From the cell containing the given text, extract its center point as (X, Y) coordinate. 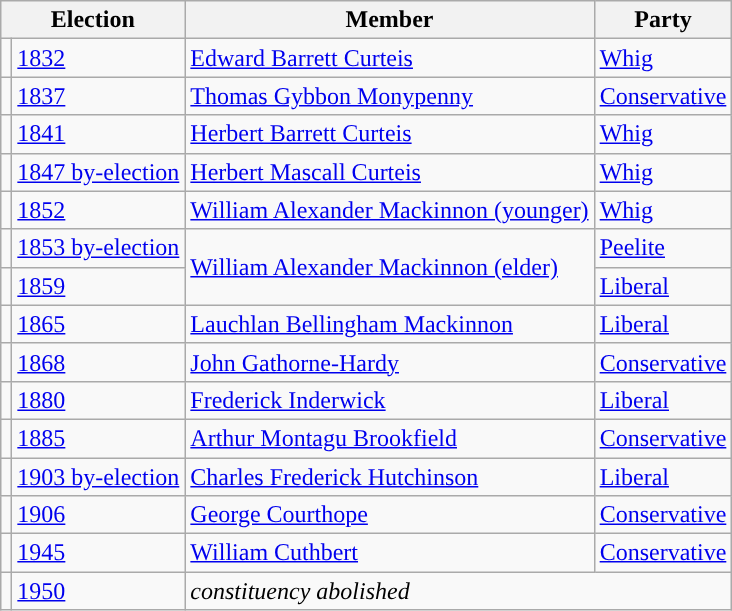
Election (93, 20)
1837 (98, 96)
William Alexander Mackinnon (younger) (390, 210)
1945 (98, 553)
1950 (98, 591)
William Cuthbert (390, 553)
1853 by-election (98, 248)
Arthur Montagu Brookfield (390, 438)
1885 (98, 438)
1841 (98, 134)
Herbert Mascall Curteis (390, 172)
John Gathorne-Hardy (390, 362)
1865 (98, 324)
constituency abolished (458, 591)
William Alexander Mackinnon (elder) (390, 267)
Member (390, 20)
Thomas Gybbon Monypenny (390, 96)
1906 (98, 515)
1880 (98, 400)
Lauchlan Bellingham Mackinnon (390, 324)
George Courthope (390, 515)
1852 (98, 210)
Party (663, 20)
Frederick Inderwick (390, 400)
Charles Frederick Hutchinson (390, 477)
1859 (98, 286)
Herbert Barrett Curteis (390, 134)
Edward Barrett Curteis (390, 58)
1847 by-election (98, 172)
Peelite (663, 248)
1868 (98, 362)
1903 by-election (98, 477)
1832 (98, 58)
